Capture the cell that displays the provided text and extract its (X, Y) central coordinate. 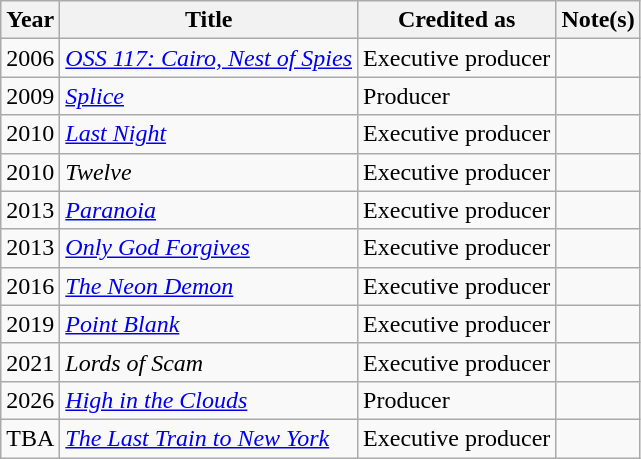
Lords of Scam (209, 362)
The Last Train to New York (209, 438)
The Neon Demon (209, 286)
Point Blank (209, 324)
2019 (30, 324)
Paranoia (209, 210)
Twelve (209, 172)
TBA (30, 438)
2016 (30, 286)
2009 (30, 96)
2006 (30, 58)
Credited as (457, 20)
Title (209, 20)
Only God Forgives (209, 248)
Last Night (209, 134)
2021 (30, 362)
Note(s) (598, 20)
OSS 117: Cairo, Nest of Spies (209, 58)
Year (30, 20)
2026 (30, 400)
Splice (209, 96)
High in the Clouds (209, 400)
